Output the (X, Y) coordinate of the center of the cell containing the given text.  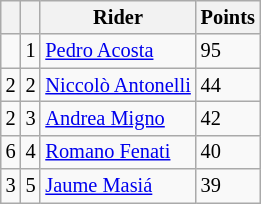
Jaume Masiá (118, 186)
Niccolò Antonelli (118, 85)
Romano Fenati (118, 152)
Andrea Migno (118, 118)
1 (31, 51)
Rider (118, 17)
40 (228, 152)
4 (31, 152)
95 (228, 51)
42 (228, 118)
44 (228, 85)
Points (228, 17)
39 (228, 186)
5 (31, 186)
6 (11, 152)
Pedro Acosta (118, 51)
